Detect which cell encompasses the target text, then output its (x, y) center coordinate. 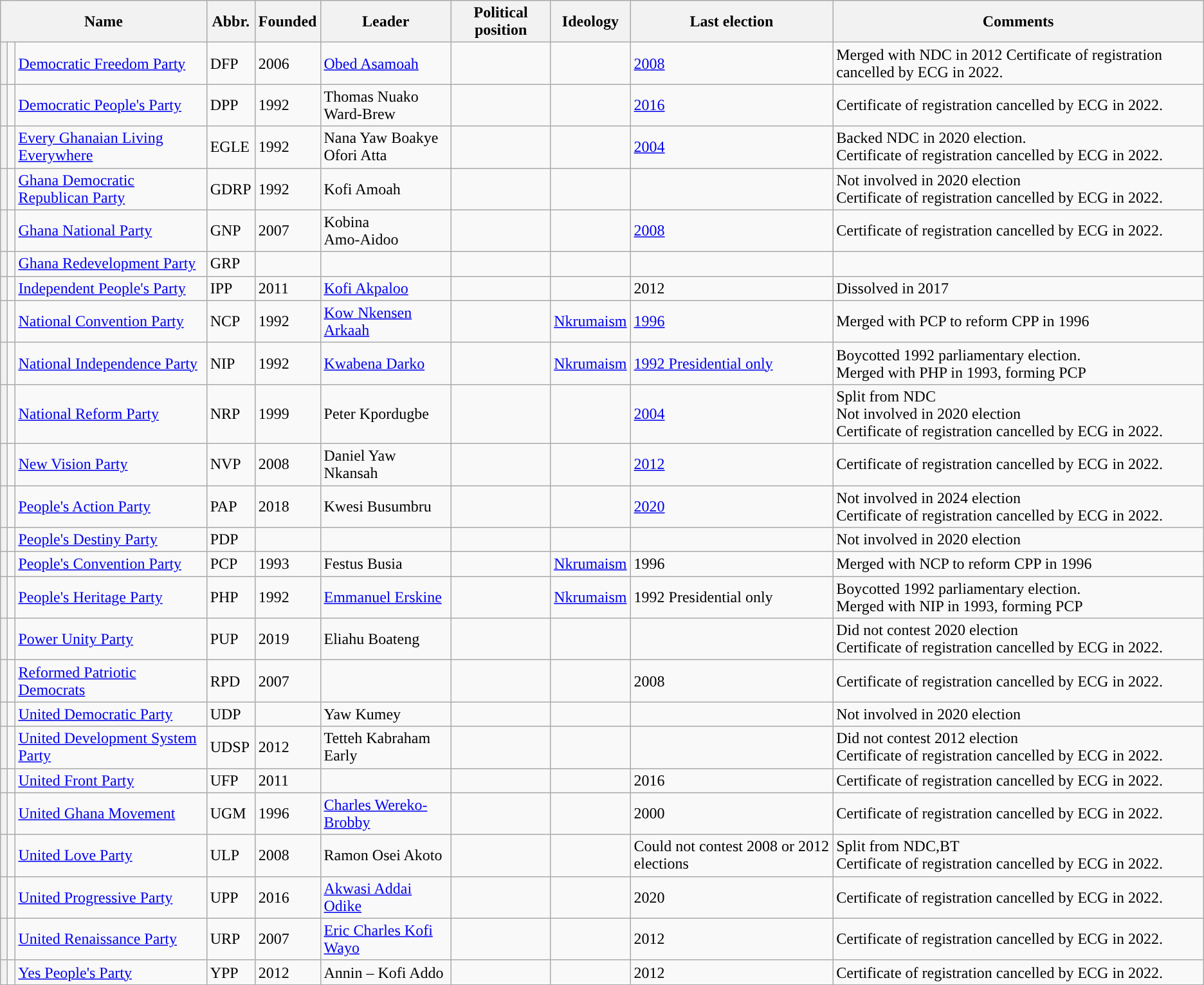
Kofi Akpaloo (386, 288)
United Renaissance Party (111, 939)
2019 (287, 640)
Independent People's Party (111, 288)
United Front Party (111, 780)
Last election (732, 22)
KobinaAmo-Aidoo (386, 230)
Obed Asamoah (386, 63)
Did not contest 2012 electionCertificate of registration cancelled by ECG in 2022. (1019, 748)
2018 (287, 506)
United Democratic Party (111, 714)
Akwasi Addai Odike (386, 897)
PCP (230, 564)
Founded (287, 22)
Abbr. (230, 22)
1999 (287, 414)
GRP (230, 264)
PDP (230, 540)
Merged with NDC in 2012 Certificate of registration cancelled by ECG in 2022. (1019, 63)
Split from NDCNot involved in 2020 electionCertificate of registration cancelled by ECG in 2022. (1019, 414)
UDSP (230, 748)
Eliahu Boateng (386, 640)
PAP (230, 506)
Could not contest 2008 or 2012 elections (732, 856)
Power Unity Party (111, 640)
Kofi Amoah (386, 189)
EGLE (230, 147)
URP (230, 939)
Political position (501, 22)
People's Action Party (111, 506)
Merged with PCP to reform CPP in 1996 (1019, 322)
GNP (230, 230)
Ghana Democratic Republican Party (111, 189)
UDP (230, 714)
National Reform Party (111, 414)
Ghana Redevelopment Party (111, 264)
United Ghana Movement (111, 813)
Dissolved in 2017 (1019, 288)
Daniel Yaw Nkansah (386, 465)
Kwabena Darko (386, 363)
Kow Nkensen Arkaah (386, 322)
United Development System Party (111, 748)
YPP (230, 972)
United Love Party (111, 856)
People's Destiny Party (111, 540)
Leader (386, 22)
Boycotted 1992 parliamentary election.Merged with NIP in 1993, forming PCP (1019, 597)
Yaw Kumey (386, 714)
DFP (230, 63)
Ramon Osei Akoto (386, 856)
Tetteh Kabraham Early (386, 748)
2006 (287, 63)
People's Heritage Party (111, 597)
IPP (230, 288)
Every Ghanaian Living Everywhere (111, 147)
Merged with NCP to reform CPP in 1996 (1019, 564)
NIP (230, 363)
Reformed Patriotic Democrats (111, 681)
Not involved in 2024 electionCertificate of registration cancelled by ECG in 2022. (1019, 506)
Split from NDC,BTCertificate of registration cancelled by ECG in 2022. (1019, 856)
DPP (230, 106)
NVP (230, 465)
Yes People's Party (111, 972)
Ghana National Party (111, 230)
Comments (1019, 22)
Thomas NuakoWard-Brew (386, 106)
New Vision Party (111, 465)
Name (104, 22)
UFP (230, 780)
UGM (230, 813)
PHP (230, 597)
GDRP (230, 189)
1993 (287, 564)
Peter Kpordugbe (386, 414)
Nana Yaw BoakyeOfori Atta (386, 147)
National Independence Party (111, 363)
Boycotted 1992 parliamentary election.Merged with PHP in 1993, forming PCP (1019, 363)
National Convention Party (111, 322)
Festus Busia (386, 564)
NRP (230, 414)
2000 (732, 813)
Annin – Kofi Addo (386, 972)
People's Convention Party (111, 564)
Democratic People's Party (111, 106)
Emmanuel Erskine (386, 597)
Eric Charles Kofi Wayo (386, 939)
RPD (230, 681)
Backed NDC in 2020 election. Certificate of registration cancelled by ECG in 2022. (1019, 147)
ULP (230, 856)
Ideology (590, 22)
Democratic Freedom Party (111, 63)
PUP (230, 640)
Did not contest 2020 electionCertificate of registration cancelled by ECG in 2022. (1019, 640)
Charles Wereko-Brobby (386, 813)
Not involved in 2020 electionCertificate of registration cancelled by ECG in 2022. (1019, 189)
Kwesi Busumbru (386, 506)
United Progressive Party (111, 897)
UPP (230, 897)
NCP (230, 322)
